Scan for the cell matching the given text and deliver its [X, Y] coordinate at center. 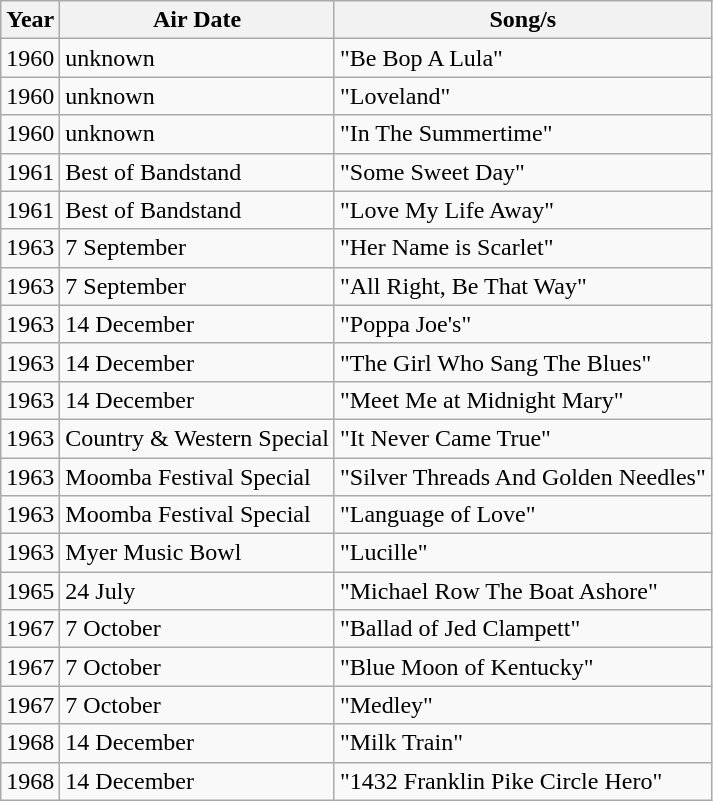
Myer Music Bowl [198, 553]
"Blue Moon of Kentucky" [522, 667]
"Her Name is Scarlet" [522, 248]
"It Never Came True" [522, 438]
"Ballad of Jed Clampett" [522, 629]
"Meet Me at Midnight Mary" [522, 400]
"Michael Row The Boat Ashore" [522, 591]
Year [30, 20]
"Some Sweet Day" [522, 172]
"Silver Threads And Golden Needles" [522, 477]
"Lucille" [522, 553]
"Be Bop A Lula" [522, 58]
"Love My Life Away" [522, 210]
24 July [198, 591]
"Medley" [522, 705]
"The Girl Who Sang The Blues" [522, 362]
Country & Western Special [198, 438]
Song/s [522, 20]
"1432 Franklin Pike Circle Hero" [522, 781]
"In The Summertime" [522, 134]
Air Date [198, 20]
"Loveland" [522, 96]
"Poppa Joe's" [522, 324]
1965 [30, 591]
"Milk Train" [522, 743]
"Language of Love" [522, 515]
"All Right, Be That Way" [522, 286]
